Locate the cell with the specified text and output its [x, y] center coordinate. 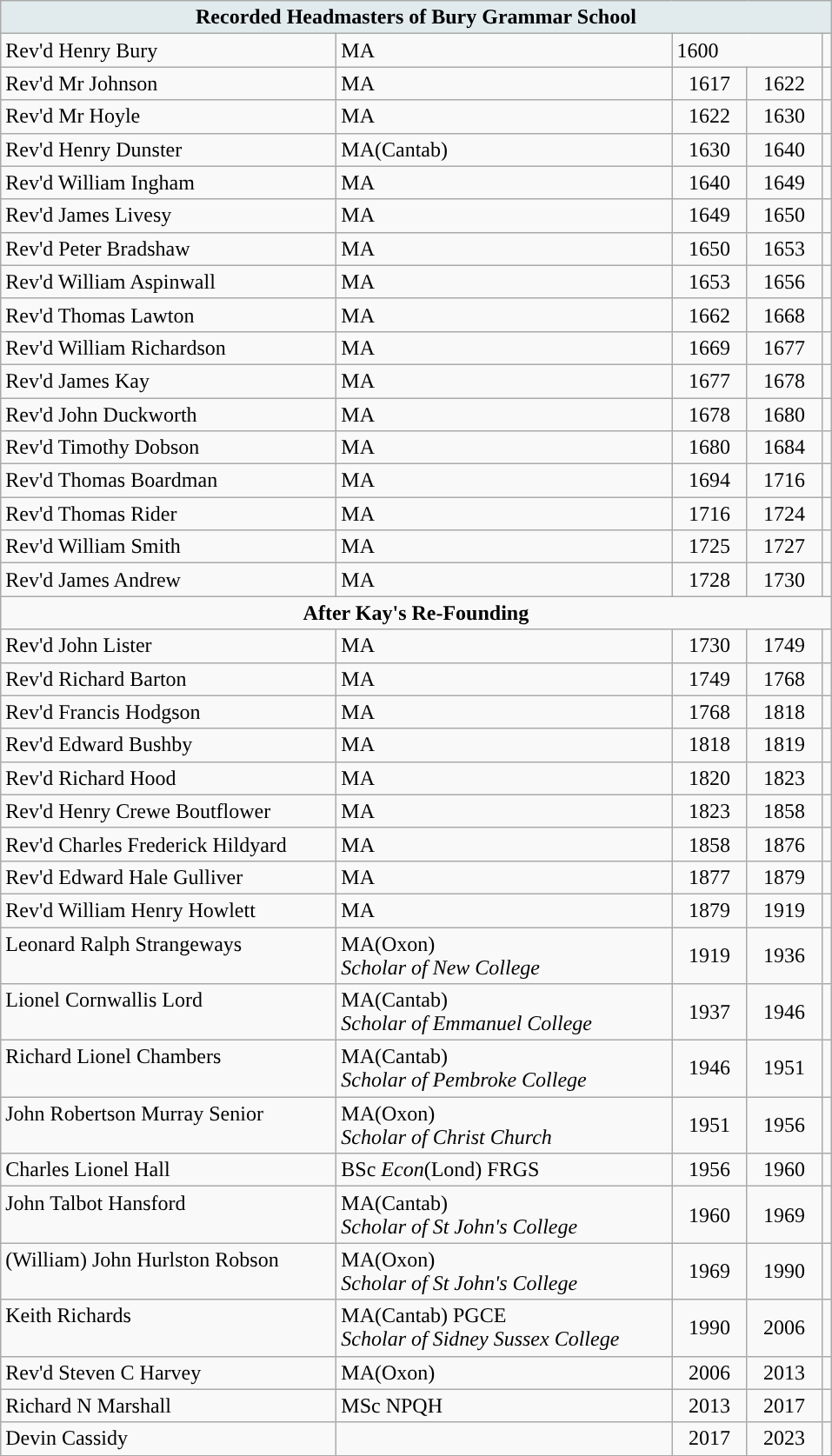
1937 [709, 1012]
1600 [747, 50]
1876 [784, 844]
Rev'd Steven C Harvey [169, 1373]
Rev'd Peter Bradshaw [169, 249]
Rev'd William Richardson [169, 348]
Rev'd Richard Hood [169, 778]
Rev'd William Henry Howlett [169, 910]
1656 [784, 282]
John Robertson Murray Senior [169, 1125]
Lionel Cornwallis Lord [169, 1012]
Rev'd Henry Dunster [169, 150]
Recorded Headmasters of Bury Grammar School [416, 17]
MA(Oxon)Scholar of Christ Church [504, 1125]
Charles Lionel Hall [169, 1170]
Rev'd Mr Hoyle [169, 116]
1724 [784, 514]
MA(Cantab)Scholar of St John's College [504, 1215]
Richard Lionel Chambers [169, 1069]
Rev'd William Smith [169, 547]
1668 [784, 315]
Rev'd Timothy Dobson [169, 448]
1728 [709, 580]
MA(Oxon) [504, 1373]
1725 [709, 547]
Rev'd Richard Barton [169, 679]
Rev'd Henry Bury [169, 50]
2023 [784, 1439]
1684 [784, 448]
1669 [709, 348]
Rev'd Edward Bushby [169, 745]
BSc Econ(Lond) FRGS [504, 1170]
Richard N Marshall [169, 1406]
1936 [784, 954]
Rev'd John Duckworth [169, 415]
Rev'd Thomas Boardman [169, 481]
Leonard Ralph Strangeways [169, 954]
Rev'd William Aspinwall [169, 282]
Rev'd William Ingham [169, 183]
MA(Cantab)Scholar of Emmanuel College [504, 1012]
1727 [784, 547]
MA(Cantab)Scholar of Pembroke College [504, 1069]
Devin Cassidy [169, 1439]
1820 [709, 778]
Rev'd Mr Johnson [169, 83]
MA(Oxon)Scholar of New College [504, 954]
Rev'd Edward Hale Gulliver [169, 877]
Rev'd John Lister [169, 646]
After Kay's Re-Founding [416, 613]
MSc NPQH [504, 1406]
MA(Oxon)Scholar of St John's College [504, 1271]
1877 [709, 877]
Rev'd Charles Frederick Hildyard [169, 844]
MA(Cantab) PGCEScholar of Sidney Sussex College [504, 1328]
Keith Richards [169, 1328]
Rev'd James Kay [169, 381]
1617 [709, 83]
1662 [709, 315]
1819 [784, 745]
John Talbot Hansford [169, 1215]
Rev'd Thomas Rider [169, 514]
Rev'd James Andrew [169, 580]
MA(Cantab) [504, 150]
Rev'd Thomas Lawton [169, 315]
Rev'd Francis Hodgson [169, 712]
(William) John Hurlston Robson [169, 1271]
1694 [709, 481]
Rev'd James Livesy [169, 216]
Rev'd Henry Crewe Boutflower [169, 811]
